Search for the cell housing the specified text and yield its (X, Y) center coordinate. 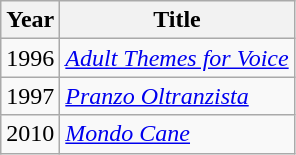
Adult Themes for Voice (177, 58)
1996 (30, 58)
Year (30, 20)
2010 (30, 134)
Mondo Cane (177, 134)
1997 (30, 96)
Pranzo Oltranzista (177, 96)
Title (177, 20)
